Pinpoint the cell where the given text exists, returning its [x, y] midpoint coordinate. 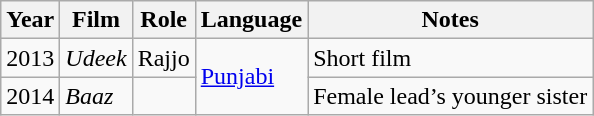
Rajjo [164, 58]
Short film [450, 58]
2013 [30, 58]
Female lead’s younger sister [450, 96]
Baaz [96, 96]
Udeek [96, 58]
Language [251, 20]
Role [164, 20]
Film [96, 20]
Year [30, 20]
Punjabi [251, 77]
Notes [450, 20]
2014 [30, 96]
